Search for the cell housing the specified text and yield its [x, y] center coordinate. 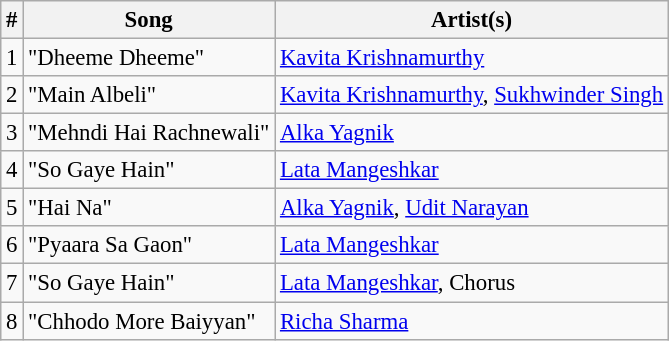
Artist(s) [472, 20]
"Chhodo More Baiyyan" [149, 321]
Richa Sharma [472, 321]
Alka Yagnik [472, 133]
Kavita Krishnamurthy [472, 58]
"Pyaara Sa Gaon" [149, 245]
"Hai Na" [149, 208]
8 [12, 321]
5 [12, 208]
2 [12, 95]
# [12, 20]
Song [149, 20]
"Mehndi Hai Rachnewali" [149, 133]
1 [12, 58]
"Dheeme Dheeme" [149, 58]
"Main Albeli" [149, 95]
7 [12, 283]
3 [12, 133]
4 [12, 170]
Lata Mangeshkar, Chorus [472, 283]
Alka Yagnik, Udit Narayan [472, 208]
Kavita Krishnamurthy, Sukhwinder Singh [472, 95]
6 [12, 245]
